Detect which cell encompasses the target text, then output its (x, y) center coordinate. 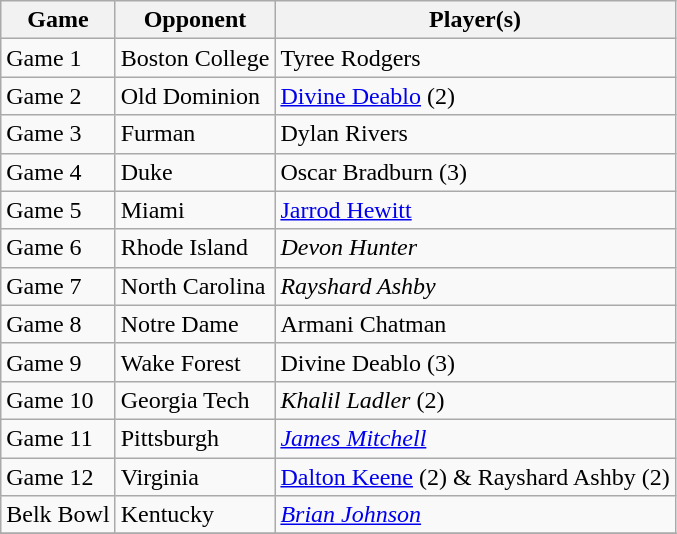
Player(s) (475, 20)
Devon Hunter (475, 248)
Game 4 (58, 172)
Divine Deablo (2) (475, 96)
Virginia (195, 477)
Divine Deablo (3) (475, 362)
James Mitchell (475, 438)
Duke (195, 172)
North Carolina (195, 286)
Game 3 (58, 134)
Armani Chatman (475, 324)
Game 7 (58, 286)
Kentucky (195, 515)
Jarrod Hewitt (475, 210)
Rhode Island (195, 248)
Tyree Rodgers (475, 58)
Wake Forest (195, 362)
Miami (195, 210)
Game 10 (58, 400)
Game 12 (58, 477)
Pittsburgh (195, 438)
Dylan Rivers (475, 134)
Dalton Keene (2) & Rayshard Ashby (2) (475, 477)
Game 11 (58, 438)
Game 5 (58, 210)
Game (58, 20)
Georgia Tech (195, 400)
Game 8 (58, 324)
Furman (195, 134)
Game 9 (58, 362)
Brian Johnson (475, 515)
Game 1 (58, 58)
Oscar Bradburn (3) (475, 172)
Belk Bowl (58, 515)
Boston College (195, 58)
Game 2 (58, 96)
Khalil Ladler (2) (475, 400)
Rayshard Ashby (475, 286)
Game 6 (58, 248)
Notre Dame (195, 324)
Old Dominion (195, 96)
Opponent (195, 20)
